Extract the (x, y) coordinate from the center of the cell holding the provided text.  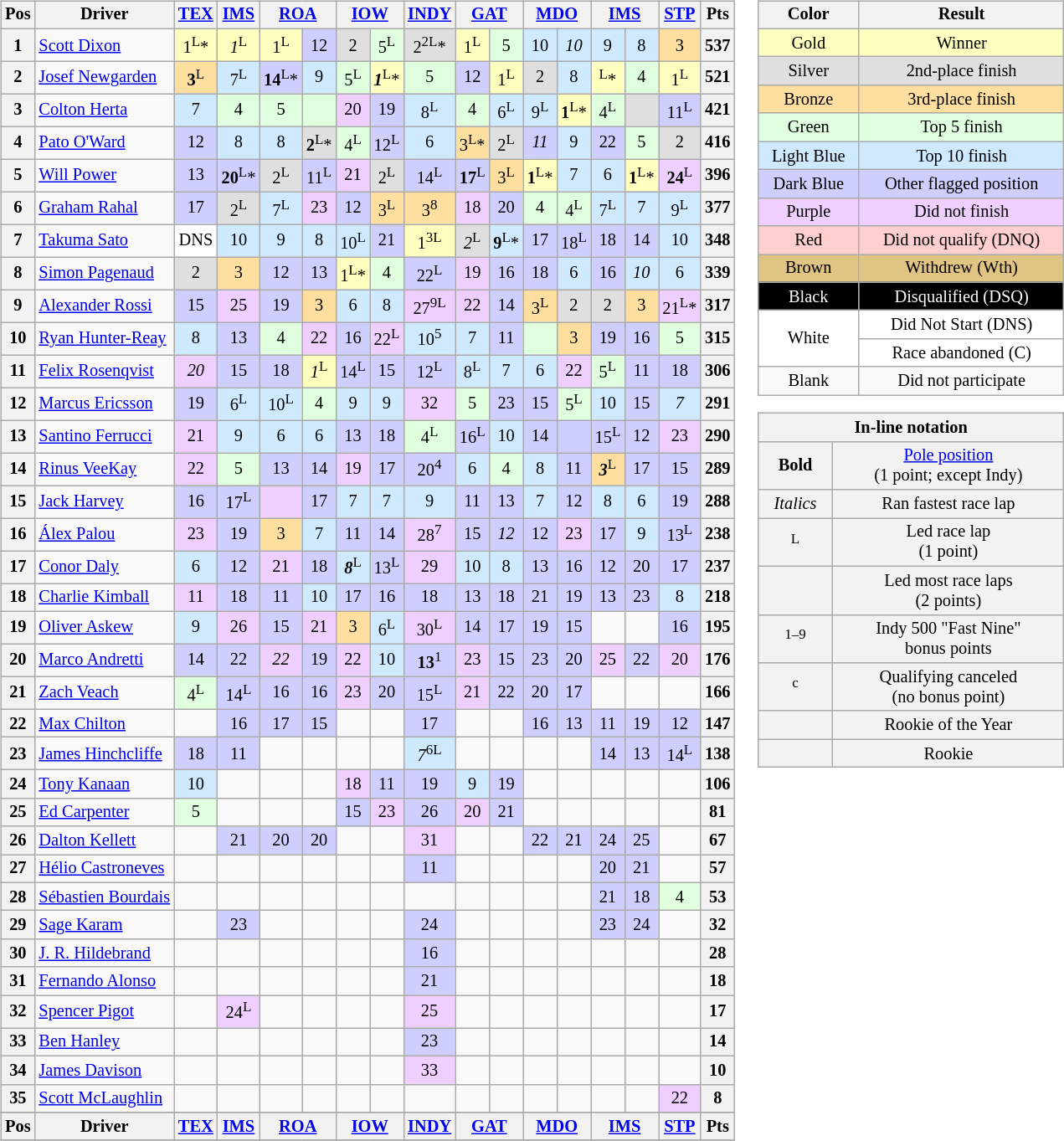
James Hinchcliffe (104, 753)
27 (18, 869)
34 (18, 1070)
1–9 (795, 639)
3rd-place finish (961, 100)
Dark Blue (809, 184)
Pato O'Ward (104, 142)
In-line notation (911, 428)
105 (429, 338)
Rinus VeeKay (104, 469)
Led most race laps(2 points) (948, 590)
Marcus Ericsson (104, 403)
Graham Rahal (104, 208)
290 (717, 437)
Max Chilton (104, 723)
166 (717, 693)
35 (18, 1098)
218 (717, 597)
22L* (429, 45)
Top 5 finish (961, 127)
Indy 500 "Fast Nine"bonus points (948, 639)
Rookie (948, 753)
14L* (281, 77)
416 (717, 142)
Spencer Pigot (104, 1011)
315 (717, 338)
521 (717, 77)
Hélio Castroneves (104, 869)
176 (717, 660)
Dalton Kellett (104, 840)
Purple (809, 212)
291 (717, 403)
Jack Harvey (104, 502)
288 (717, 502)
Silver (809, 71)
Simon Pagenaud (104, 273)
348 (717, 241)
16L (472, 437)
138 (717, 753)
Italics (795, 504)
Álex Palou (104, 534)
289 (717, 469)
Rookie of the Year (948, 725)
195 (717, 628)
1 (18, 45)
Gold (809, 43)
c (795, 687)
131 (429, 660)
L (795, 542)
Bold (795, 465)
2L* (319, 142)
Red (809, 240)
237 (717, 568)
Qualifying canceled(no bonus point) (948, 687)
Brown (809, 269)
L* (608, 77)
Takuma Sato (104, 241)
Light Blue (809, 156)
287 (429, 534)
Ran fastest race lap (948, 504)
38 (429, 208)
Sage Karam (104, 925)
Fernando Alonso (104, 981)
Alexander Rossi (104, 306)
Did not qualify (DNQ) (961, 240)
67 (717, 840)
Winner (961, 43)
Sébastien Bourdais (104, 897)
204 (429, 469)
Will Power (104, 176)
57 (717, 869)
Marco Andretti (104, 660)
Other flagged position (961, 184)
Did not finish (961, 212)
30 (18, 953)
Did not participate (961, 381)
Top 10 finish (961, 156)
76L (429, 753)
Led race lap(1 point) (948, 542)
317 (717, 306)
Bronze (809, 100)
279L (429, 306)
2nd-place finish (961, 71)
Blank (809, 381)
Josef Newgarden (104, 77)
Ryan Hunter-Reay (104, 338)
Scott McLaughlin (104, 1098)
Felix Rosenqvist (104, 372)
306 (717, 372)
53 (717, 897)
J. R. Hildebrand (104, 953)
421 (717, 111)
106 (717, 784)
Zach Veach (104, 693)
537 (717, 45)
Pole position(1 point; except Indy) (948, 465)
30L (429, 628)
18L (573, 241)
377 (717, 208)
Ed Carpenter (104, 812)
Charlie Kimball (104, 597)
White (809, 338)
Disqualified (DSQ) (961, 296)
Withdrew (Wth) (961, 269)
21L* (680, 306)
238 (717, 534)
339 (717, 273)
Race abandoned (C) (961, 353)
Oliver Askew (104, 628)
Color (809, 15)
147 (717, 723)
Scott Dixon (104, 45)
Tony Kanaan (104, 784)
9L* (506, 241)
Colton Herta (104, 111)
James Davison (104, 1070)
20L* (239, 176)
Did Not Start (DNS) (961, 325)
Green (809, 127)
Santino Ferrucci (104, 437)
Black (809, 296)
Ben Hanley (104, 1042)
396 (717, 176)
DNS (196, 241)
3L* (472, 142)
Result (961, 15)
Conor Daly (104, 568)
81 (717, 812)
